Determine the (x, y) coordinate at the center of the cell enclosing the given text.  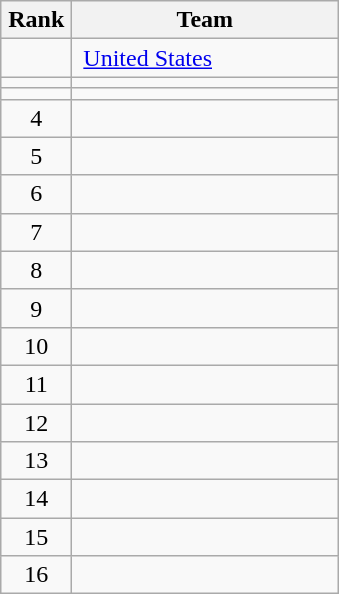
7 (36, 232)
14 (36, 499)
13 (36, 461)
4 (36, 118)
6 (36, 194)
10 (36, 346)
16 (36, 575)
Team (205, 20)
11 (36, 384)
Rank (36, 20)
15 (36, 537)
United States (205, 58)
5 (36, 156)
9 (36, 308)
12 (36, 423)
8 (36, 270)
